Determine the [x, y] coordinate at the center of the cell enclosing the given text.  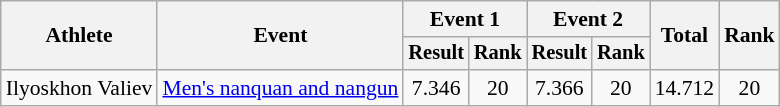
Men's nanquan and nangun [280, 88]
Event 2 [588, 19]
Event 1 [464, 19]
7.366 [560, 88]
Event [280, 36]
7.346 [436, 88]
Athlete [80, 36]
Total [684, 36]
Ilyoskhon Valiev [80, 88]
14.712 [684, 88]
